Provide the (x, y) coordinate of the cell's center where the given text is located.  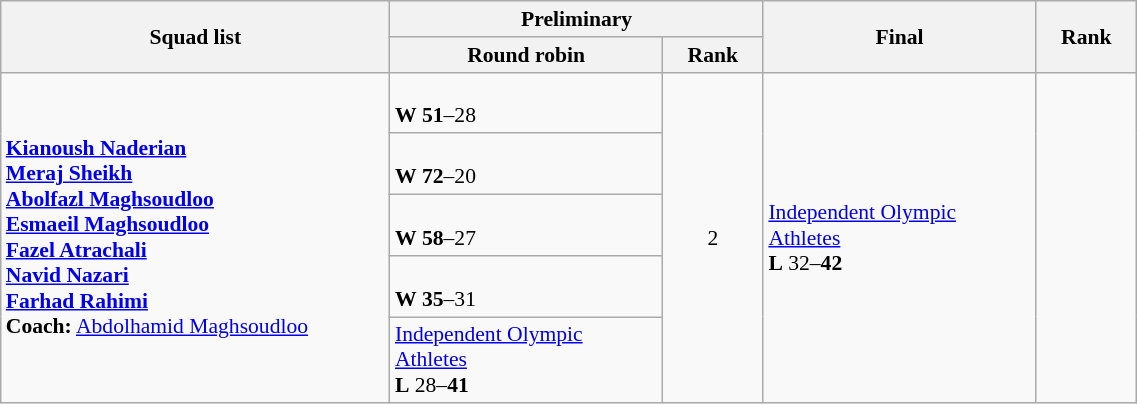
W 58–27 (526, 226)
W 51–28 (526, 102)
Squad list (196, 36)
2 (712, 238)
W 35–31 (526, 286)
Final (899, 36)
Independent Olympic AthletesL 28–41 (526, 360)
Independent Olympic AthletesL 32–42 (899, 238)
Round robin (526, 55)
Preliminary (576, 19)
W 72–20 (526, 164)
Kianoush NaderianMeraj SheikhAbolfazl MaghsoudlooEsmaeil MaghsoudlooFazel AtrachaliNavid NazariFarhad RahimiCoach: Abdolhamid Maghsoudloo (196, 238)
